Detect which cell encompasses the target text, then output its (X, Y) center coordinate. 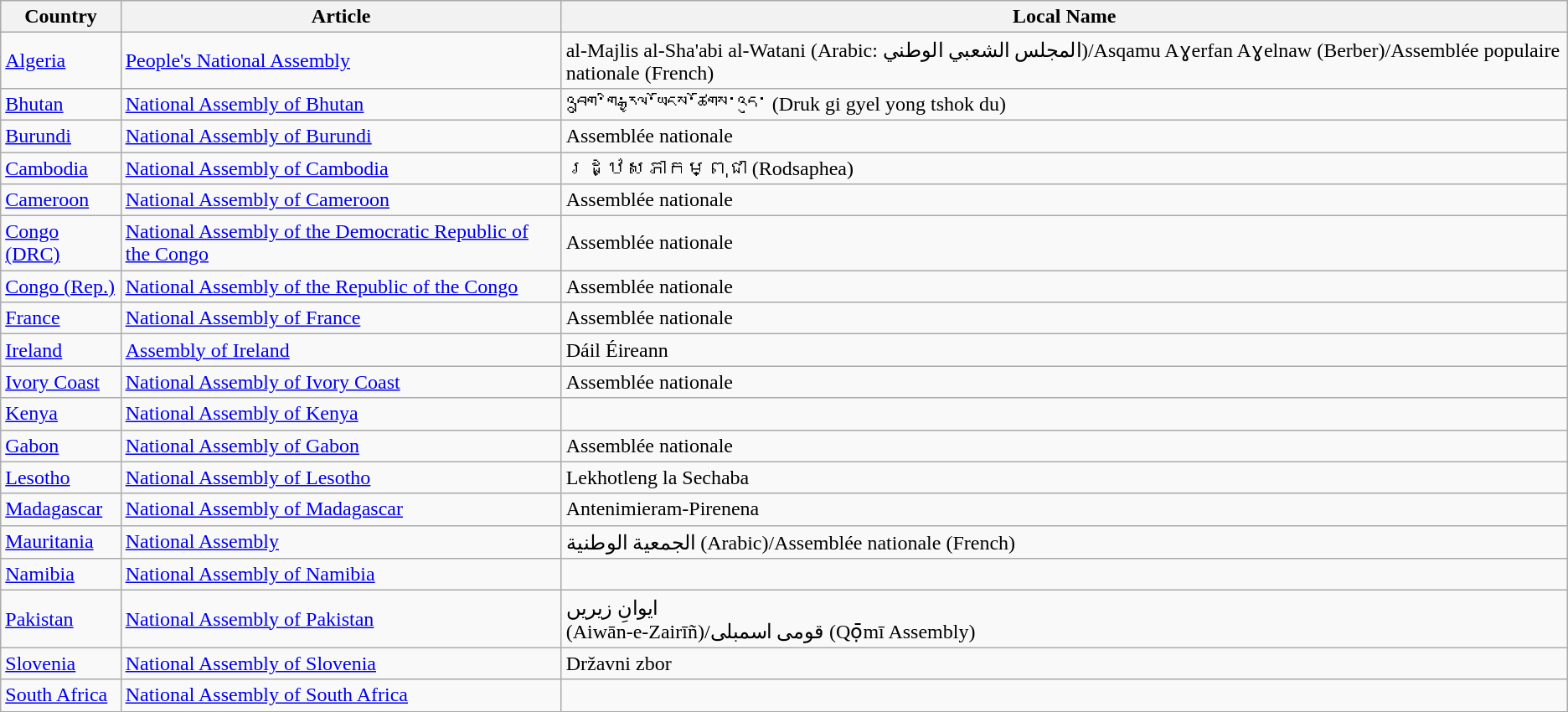
Congo (DRC) (60, 243)
Country (60, 17)
National Assembly of France (341, 318)
Bhutan (60, 104)
People's National Assembly (341, 60)
Lesotho (60, 477)
National Assembly of Lesotho (341, 477)
Namibia (60, 575)
National Assembly of the Democratic Republic of the Congo (341, 243)
National Assembly of Bhutan (341, 104)
Ivory Coast (60, 382)
National Assembly of Cameroon (341, 200)
Burundi (60, 136)
Local Name (1064, 17)
Slovenia (60, 663)
Ireland (60, 350)
Madagascar (60, 509)
រដ្ឋសភាកម្ពុជា (Rodsaphea) (1064, 168)
National Assembly of Kenya (341, 414)
National Assembly of Burundi (341, 136)
National Assembly of Cambodia (341, 168)
National Assembly of Madagascar (341, 509)
National Assembly of Gabon (341, 446)
Algeria (60, 60)
National Assembly of Namibia (341, 575)
Assembly of Ireland (341, 350)
Cameroon (60, 200)
Državni zbor (1064, 663)
al-Majlis al-Sha'abi al-Watani (Arabic: المجلس الشعبي الوطني)/Asqamu Aɣerfan Aɣelnaw (Berber)/Assemblée populaire nationale (French) (1064, 60)
الجمعية الوطنية (Arabic)/Assemblée nationale (French) (1064, 542)
Kenya (60, 414)
South Africa (60, 695)
Gabon (60, 446)
France (60, 318)
Mauritania (60, 542)
Cambodia (60, 168)
Dáil Éireann (1064, 350)
ایوانِ زیریں(Aiwān-e-Zairīñ)/قومی اسمبلی (Qọ̄mī Assembly) (1064, 619)
National Assembly of South Africa (341, 695)
Article (341, 17)
Antenimieram-Pirenena (1064, 509)
National Assembly of the Republic of the Congo (341, 286)
Lekhotleng la Sechaba (1064, 477)
Pakistan (60, 619)
National Assembly of Ivory Coast (341, 382)
National Assembly (341, 542)
National Assembly of Pakistan (341, 619)
Congo (Rep.) (60, 286)
འབྲུག་གི་རྒྱལ་ཡོངས་ཚོགས་འདུ་ (Druk gi gyel yong tshok du) (1064, 104)
National Assembly of Slovenia (341, 663)
